Search for the cell housing the specified text and yield its [x, y] center coordinate. 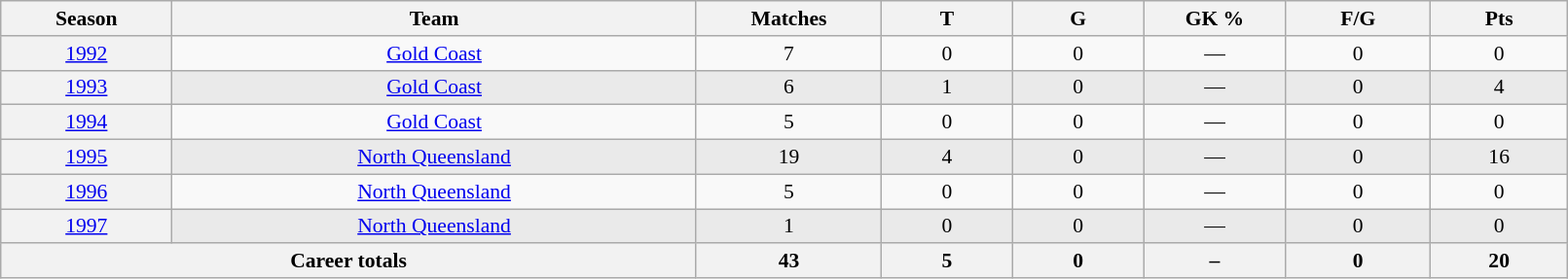
6 [788, 87]
GK % [1215, 18]
16 [1499, 157]
Matches [788, 18]
43 [788, 262]
19 [788, 157]
1995 [87, 157]
1993 [87, 87]
Pts [1499, 18]
1997 [87, 227]
Team [434, 18]
T [948, 18]
1996 [87, 192]
7 [788, 53]
– [1215, 262]
1994 [87, 122]
Career totals [348, 262]
1992 [87, 53]
20 [1499, 262]
F/G [1358, 18]
Season [87, 18]
G [1078, 18]
